Find where the given text appears and provide that cell's center as [x, y] coordinate. 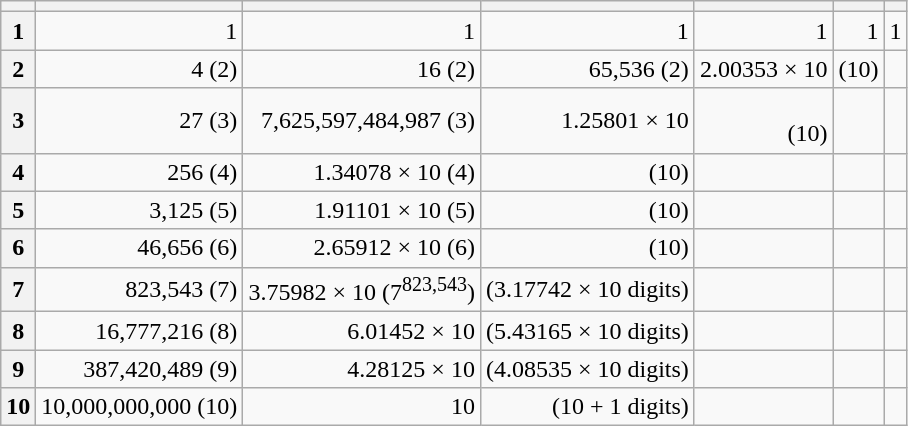
256 (4) [140, 172]
9 [18, 369]
(4.08535 × 10 digits) [587, 369]
10,000,000,000 (10) [140, 407]
1.91101 × 10 (5) [362, 210]
(5.43165 × 10 digits) [587, 331]
46,656 (6) [140, 248]
2.00353 × 10 [764, 69]
2.65912 × 10 (6) [362, 248]
7,625,597,484,987 (3) [362, 120]
3,125 (5) [140, 210]
5 [18, 210]
823,543 (7) [140, 290]
3.75982 × 10 (7823,543) [362, 290]
(3.17742 × 10 digits) [587, 290]
3 [18, 120]
6 [18, 248]
4 [18, 172]
16,777,216 (8) [140, 331]
6.01452 × 10 [362, 331]
65,536 (2) [587, 69]
7 [18, 290]
4.28125 × 10 [362, 369]
(10 + 1 digits) [587, 407]
1.25801 × 10 [587, 120]
8 [18, 331]
27 (3) [140, 120]
16 (2) [362, 69]
2 [18, 69]
387,420,489 (9) [140, 369]
1.34078 × 10 (4) [362, 172]
4 (2) [140, 69]
